Find where the given text appears and provide that cell's center as (x, y) coordinate. 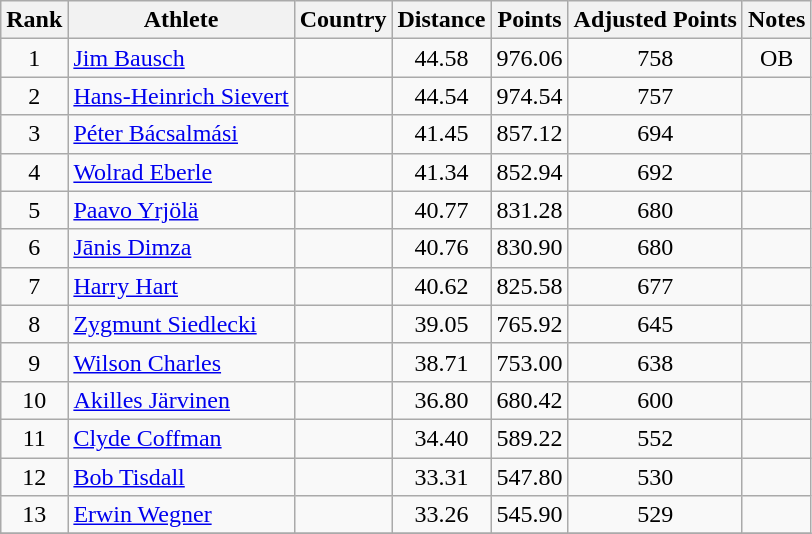
Country (343, 20)
34.40 (442, 438)
Adjusted Points (655, 20)
852.94 (530, 172)
33.26 (442, 515)
36.80 (442, 400)
Péter Bácsalmási (181, 134)
8 (34, 324)
600 (655, 400)
41.34 (442, 172)
Jānis Dimza (181, 248)
Points (530, 20)
552 (655, 438)
2 (34, 96)
5 (34, 210)
3 (34, 134)
Akilles Järvinen (181, 400)
Paavo Yrjölä (181, 210)
44.54 (442, 96)
Clyde Coffman (181, 438)
Notes (776, 20)
638 (655, 362)
Athlete (181, 20)
OB (776, 58)
545.90 (530, 515)
677 (655, 286)
831.28 (530, 210)
41.45 (442, 134)
9 (34, 362)
Hans-Heinrich Sievert (181, 96)
645 (655, 324)
825.58 (530, 286)
694 (655, 134)
12 (34, 477)
765.92 (530, 324)
Jim Bausch (181, 58)
753.00 (530, 362)
680.42 (530, 400)
40.76 (442, 248)
Wilson Charles (181, 362)
974.54 (530, 96)
40.77 (442, 210)
692 (655, 172)
589.22 (530, 438)
857.12 (530, 134)
1 (34, 58)
7 (34, 286)
976.06 (530, 58)
38.71 (442, 362)
758 (655, 58)
40.62 (442, 286)
757 (655, 96)
10 (34, 400)
44.58 (442, 58)
13 (34, 515)
Distance (442, 20)
Erwin Wegner (181, 515)
530 (655, 477)
529 (655, 515)
830.90 (530, 248)
6 (34, 248)
4 (34, 172)
Rank (34, 20)
33.31 (442, 477)
11 (34, 438)
547.80 (530, 477)
39.05 (442, 324)
Bob Tisdall (181, 477)
Wolrad Eberle (181, 172)
Harry Hart (181, 286)
Zygmunt Siedlecki (181, 324)
